Capture the cell that displays the provided text and extract its [X, Y] central coordinate. 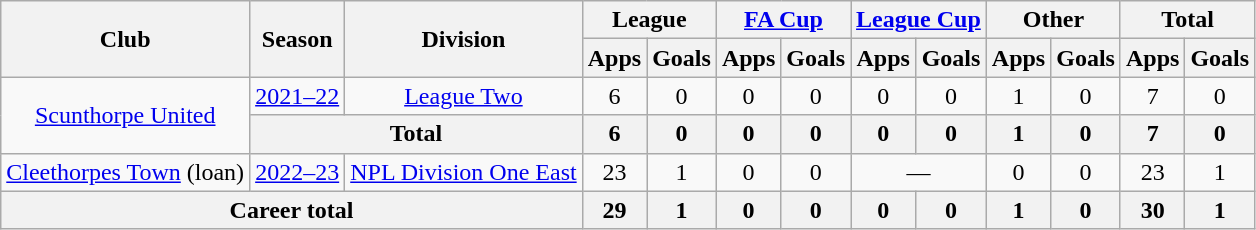
Other [1053, 20]
FA Cup [783, 20]
Cleethorpes Town (loan) [126, 172]
2021–22 [298, 96]
30 [1152, 210]
— [919, 172]
League Cup [919, 20]
Career total [292, 210]
29 [614, 210]
NPL Division One East [464, 172]
League [649, 20]
League Two [464, 96]
Season [298, 39]
Division [464, 39]
Club [126, 39]
Scunthorpe United [126, 115]
2022–23 [298, 172]
